Output the [X, Y] coordinate of the center of the cell containing the given text.  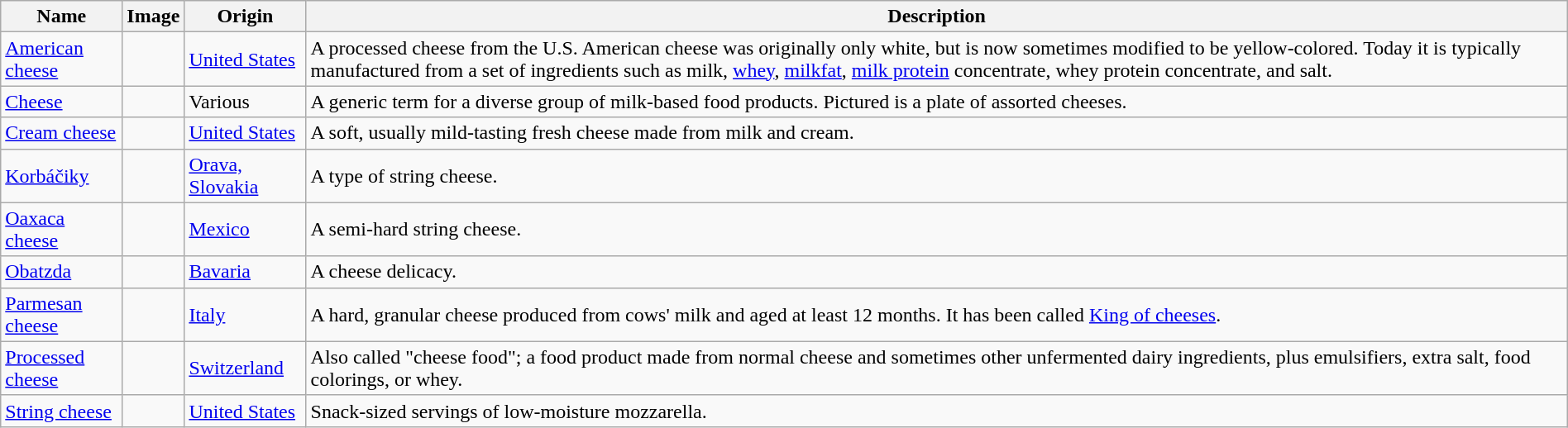
A semi-hard string cheese. [936, 230]
Orava, Slovakia [245, 175]
A cheese delicacy. [936, 272]
Name [61, 17]
Switzerland [245, 369]
Bavaria [245, 272]
String cheese [61, 411]
Korbáčiky [61, 175]
Parmesan cheese [61, 314]
Obatzda [61, 272]
Various [245, 102]
Oaxaca cheese [61, 230]
Cream cheese [61, 133]
Cheese [61, 102]
Mexico [245, 230]
American cheese [61, 59]
Processed cheese [61, 369]
Snack-sized servings of low-moisture mozzarella. [936, 411]
A generic term for a diverse group of milk-based food products. Pictured is a plate of assorted cheeses. [936, 102]
Origin [245, 17]
A hard, granular cheese produced from cows' milk and aged at least 12 months. It has been called King of cheeses. [936, 314]
Image [154, 17]
Description [936, 17]
A type of string cheese. [936, 175]
Italy [245, 314]
A soft, usually mild-tasting fresh cheese made from milk and cream. [936, 133]
